Find where the given text appears and provide that cell's center as (x, y) coordinate. 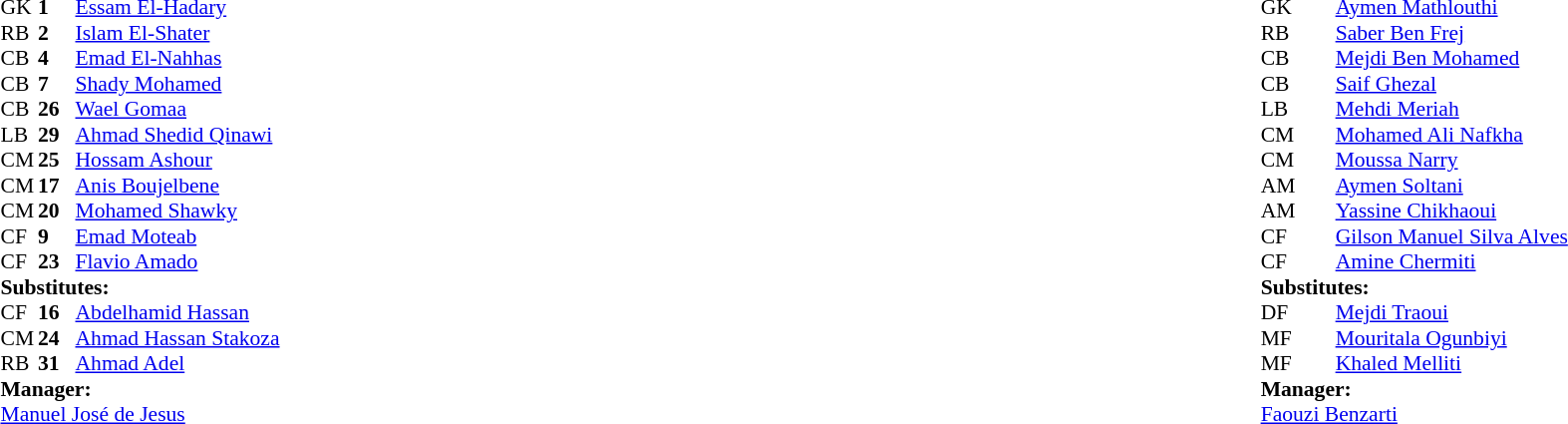
Shady Mohamed (177, 84)
Ahmad Adel (177, 364)
31 (57, 364)
20 (57, 211)
26 (57, 109)
25 (57, 161)
DF (1280, 312)
24 (57, 338)
Amine Chermiti (1451, 262)
Ahmad Hassan Stakoza (177, 338)
Mohamed Ali Nafkha (1451, 135)
9 (57, 236)
Moussa Narry (1451, 161)
Mouritala Ogunbiyi (1451, 338)
Hossam Ashour (177, 161)
Mehdi Meriah (1451, 109)
Gilson Manuel Silva Alves (1451, 236)
Aymen Soltani (1451, 186)
Emad El-Nahhas (177, 59)
29 (57, 135)
16 (57, 312)
Emad Moteab (177, 236)
Saif Ghezal (1451, 84)
Ahmad Shedid Qinawi (177, 135)
Khaled Melliti (1451, 364)
17 (57, 186)
Abdelhamid Hassan (177, 312)
2 (57, 33)
Wael Gomaa (177, 109)
Islam El-Shater (177, 33)
Yassine Chikhaoui (1451, 211)
7 (57, 84)
Mejdi Ben Mohamed (1451, 59)
23 (57, 262)
4 (57, 59)
Flavio Amado (177, 262)
Mohamed Shawky (177, 211)
Anis Boujelbene (177, 186)
Mejdi Traoui (1451, 312)
Saber Ben Frej (1451, 33)
